Capture the cell that displays the provided text and extract its [X, Y] central coordinate. 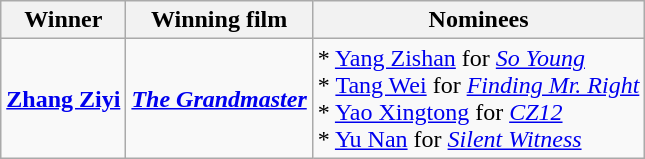
Zhang Ziyi [64, 98]
The Grandmaster [219, 98]
Winning film [219, 20]
Nominees [478, 20]
Winner [64, 20]
* Yang Zishan for So Young * Tang Wei for Finding Mr. Right * Yao Xingtong for CZ12 * Yu Nan for Silent Witness [478, 98]
